From the cell containing the given text, extract its center point as (x, y) coordinate. 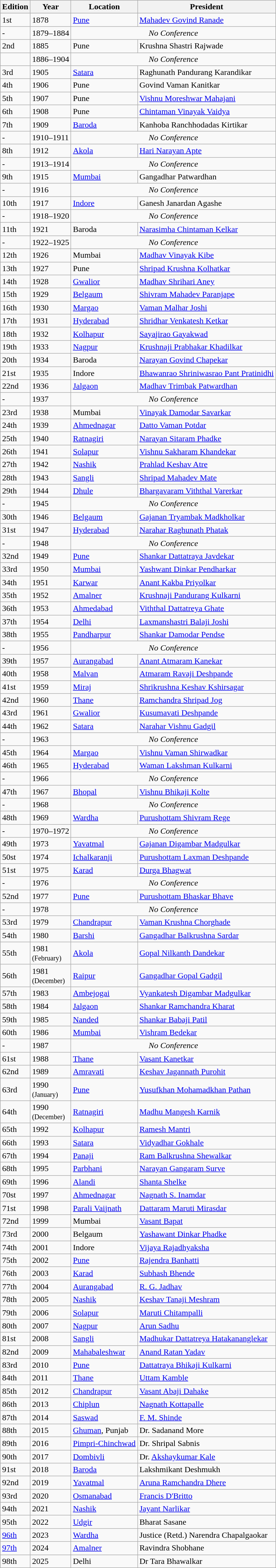
75th (15, 1260)
Shankar Ramchandra Kharat (207, 1006)
1959 (51, 687)
Osmanabad (104, 1496)
Vidyadhar Gokhale (207, 1143)
Keshav Tanaji Meshram (207, 1300)
Purushottam Bhaskar Bhave (207, 896)
1951 (51, 582)
Madhukar Dattatreya Hatakananglekar (207, 1339)
Bhopal (104, 791)
Dombivli (104, 1457)
Vishnu Moreshwar Mahajani (207, 98)
1967 (51, 791)
Justice (Retd.) Narendra Chapalgaokar (207, 1535)
1961 (51, 713)
1941 (51, 452)
2002 (51, 1260)
30th (15, 517)
Dattaram Maruti Mirasdar (207, 1208)
Gopal Nilkanth Dandekar (207, 953)
Rajendra Banhatti (207, 1260)
Chintaman Vinayak Vaidya (207, 111)
1885 (51, 46)
Gangadhar Gopal Gadgil (207, 975)
Narasimha Chintaman Kelkar (207, 229)
Vishnu Sakharam Khandekar (207, 452)
Keshav Jagannath Purohit (207, 1072)
38th (15, 635)
1907 (51, 98)
Anant Kakba Priyolkar (207, 582)
Datto Vaman Potdar (207, 425)
Alandi (104, 1182)
1878 (51, 20)
37th (15, 622)
32nd (15, 556)
40th (15, 674)
Vishram Bedekar (207, 1033)
Ram Balkrushna Shewalkar (207, 1156)
Ravindra Shobhane (207, 1548)
2004 (51, 1287)
Jayant Narlikar (207, 1509)
1963 (51, 739)
1905 (51, 72)
1910–1911 (51, 137)
Shanta Shelke (207, 1182)
63rd (15, 1089)
2003 (51, 1274)
2019 (51, 1483)
1916 (51, 190)
73rd (15, 1234)
Prahlad Keshav Atre (207, 465)
2009 (51, 1352)
Vyankatesh Digambar Madgulkar (207, 993)
Viththal Dattatreya Ghate (207, 609)
20th (15, 360)
25th (15, 438)
26th (15, 452)
Shankar Dattatraya Javdekar (207, 556)
Vasant Bapat (207, 1221)
1926 (51, 255)
Ganesh Janardan Agashe (207, 203)
Waman Lakshman Kulkarni (207, 765)
57th (15, 993)
2020 (51, 1496)
31st (15, 530)
Bharat Sasane (207, 1522)
88th (15, 1430)
2025 (51, 1561)
1929 (51, 294)
Vaman Krushna Chorghade (207, 922)
Shridhar Venkatesh Ketkar (207, 321)
86th (15, 1404)
Maruti Chitampalli (207, 1313)
Aruna Ramchandra Dhere (207, 1483)
76th (15, 1274)
58th (15, 1006)
Mahabaleshwar (104, 1352)
1999 (51, 1221)
Dattatraya Bhikaji Kulkarni (207, 1365)
23rd (15, 412)
85th (15, 1391)
74th (15, 1247)
Shankar Babaji Patil (207, 1020)
12th (15, 255)
2014 (51, 1417)
Shrikrushna Keshav Kshirsagar (207, 687)
Krushna Shastri Rajwade (207, 46)
Kanhoba Ranchhodadas Kirtikar (207, 124)
Karwar (104, 582)
1932 (51, 334)
1942 (51, 465)
Nagnath S. Inamdar (207, 1195)
Govind Vaman Kanitkar (207, 85)
2018 (51, 1470)
69th (15, 1182)
1913–1914 (51, 164)
28th (15, 478)
R. G. Jadhav (207, 1287)
1997 (51, 1195)
2007 (51, 1326)
Shankar Damodar Pendse (207, 635)
1986 (51, 1033)
7th (15, 124)
Vaman Malhar Joshi (207, 308)
2023 (51, 1535)
17th (15, 321)
1928 (51, 281)
10th (15, 203)
Lakshmikant Deshmukh (207, 1470)
Panaji (104, 1156)
Mahadev Govind Ranade (207, 20)
1934 (51, 360)
F. M. Shinde (207, 1417)
2013 (51, 1404)
Ramesh Mantri (207, 1130)
79th (15, 1313)
Shripad Mahadev Mate (207, 478)
1973 (51, 844)
29th (15, 491)
1944 (51, 491)
Vasant Abaji Dahake (207, 1391)
54th (15, 935)
Dhule (104, 491)
33rd (15, 569)
5th (15, 98)
Saswad (104, 1417)
Parali Vaijnath (104, 1208)
2000 (51, 1234)
1936 (51, 386)
43rd (15, 713)
Shripad Krushna Kolhatkar (207, 268)
Raipur (104, 975)
2022 (51, 1522)
Uttam Kamble (207, 1378)
21st (15, 373)
2011 (51, 1378)
Krushnaji Pandurang Kulkarni (207, 596)
Madhav Trimbak Patwardhan (207, 386)
Madhav Vinayak Kibe (207, 255)
64th (15, 1112)
51st (15, 870)
1998 (51, 1208)
2nd (15, 46)
1996 (51, 1182)
1979 (51, 922)
Madhav Shrihari Aney (207, 281)
49th (15, 844)
1950 (51, 569)
68th (15, 1169)
1940 (51, 438)
1958 (51, 674)
1921 (51, 229)
1949 (51, 556)
1954 (51, 622)
34th (15, 582)
Yashwant Dinkar Pendharkar (207, 569)
1994 (51, 1156)
Chiplun (104, 1404)
87th (15, 1417)
9th (15, 177)
Raghunath Pandurang Karandikar (207, 72)
1981(February) (51, 953)
36th (15, 609)
2021 (51, 1509)
16th (15, 308)
1906 (51, 85)
Atmaram Ravaji Deshpande (207, 674)
48th (15, 818)
1917 (51, 203)
1931 (51, 321)
82nd (15, 1352)
1956 (51, 648)
President (207, 7)
Barshi (104, 935)
1993 (51, 1143)
Ghuman, Punjab (104, 1430)
1983 (51, 993)
Pimpri-Chinchwad (104, 1443)
55th (15, 953)
1995 (51, 1169)
Vishnu Bhikaji Kolte (207, 791)
Ramchandra Shripad Jog (207, 700)
Amravati (104, 1072)
Nanded (104, 1020)
1939 (51, 425)
1952 (51, 596)
1947 (51, 530)
1964 (51, 752)
81st (15, 1339)
1937 (51, 399)
1908 (51, 111)
1922–1925 (51, 242)
1945 (51, 504)
2024 (51, 1548)
Malvan (104, 674)
1980 (51, 935)
Dr. Shripal Sabnis (207, 1443)
1977 (51, 896)
1943 (51, 478)
Dr Tara Bhawalkar (207, 1561)
Kusumavati Deshpande (207, 713)
2005 (51, 1300)
Krushnaji Prabhakar Khadilkar (207, 347)
1915 (51, 177)
1918–1920 (51, 216)
50st (15, 857)
Udgir (104, 1522)
91st (15, 1470)
78th (15, 1300)
41st (15, 687)
Gangadhar Balkrushna Sardar (207, 935)
2001 (51, 1247)
96th (15, 1535)
Vasant Kanetkar (207, 1059)
1935 (51, 373)
2012 (51, 1391)
Miraj (104, 687)
1953 (51, 609)
35th (15, 596)
1955 (51, 635)
98th (15, 1561)
45th (15, 752)
18th (15, 334)
59th (15, 1020)
Hari Narayan Apte (207, 151)
Yusufkhan Mohamadkhan Pathan (207, 1089)
2017 (51, 1457)
97th (15, 1548)
Bhawanrao Shriniwasrao Pant Pratinidhi (207, 373)
60th (15, 1033)
Parbhani (104, 1169)
1933 (51, 347)
1909 (51, 124)
1970–1972 (51, 831)
1938 (51, 412)
80th (15, 1326)
3rd (15, 72)
1957 (51, 661)
65th (15, 1130)
2010 (51, 1365)
15th (15, 294)
1981(December) (51, 975)
46th (15, 765)
14th (15, 281)
Bhargavaram Viththal Varerkar (207, 491)
Narahar Vishnu Gadgil (207, 726)
62nd (15, 1072)
Yashawant Dinkar Phadke (207, 1234)
42nd (15, 700)
Narahar Raghunath Phatak (207, 530)
Ahmedabad (104, 609)
Madhu Mangesh Karnik (207, 1112)
1984 (51, 1006)
92nd (15, 1483)
4th (15, 85)
66th (15, 1143)
1978 (51, 909)
1968 (51, 805)
Ambejogai (104, 993)
72nd (15, 1221)
1912 (51, 151)
Shivram Mahadev Paranjape (207, 294)
1990(January) (51, 1089)
Vinayak Damodar Savarkar (207, 412)
Laxmanshastri Balaji Joshi (207, 622)
Sayajirao Gayakwad (207, 334)
Durga Bhagwat (207, 870)
22nd (15, 386)
1969 (51, 818)
27th (15, 465)
1930 (51, 308)
93rd (15, 1496)
Purushottam Laxman Deshpande (207, 857)
Year (51, 7)
24th (15, 425)
67th (15, 1156)
Pandharpur (104, 635)
77th (15, 1287)
Narayan Sitaram Phadke (207, 438)
Subhash Bhende (207, 1274)
83rd (15, 1365)
Location (104, 7)
53rd (15, 922)
61st (15, 1059)
Gangadhar Patwardhan (207, 177)
Gajanan Tryambak Madkholkar (207, 517)
1879–1884 (51, 33)
11th (15, 229)
Dr. Sadanand More (207, 1430)
2008 (51, 1339)
52nd (15, 896)
44th (15, 726)
1990(December) (51, 1112)
Ichalkaranji (104, 857)
1992 (51, 1130)
94th (15, 1509)
1974 (51, 857)
1976 (51, 883)
Vijaya Rajadhyaksha (207, 1247)
89th (15, 1443)
1962 (51, 726)
56th (15, 975)
8th (15, 151)
90th (15, 1457)
71st (15, 1208)
2016 (51, 1443)
1989 (51, 1072)
1966 (51, 778)
2015 (51, 1430)
1946 (51, 517)
84th (15, 1378)
1988 (51, 1059)
Anand Ratan Yadav (207, 1352)
Vishnu Vaman Shirwadkar (207, 752)
Narayan Govind Chapekar (207, 360)
1886–1904 (51, 59)
1960 (51, 700)
13th (15, 268)
Purushottam Shivram Rege (207, 818)
95th (15, 1522)
1987 (51, 1046)
70st (15, 1195)
1985 (51, 1020)
6th (15, 111)
39th (15, 661)
1975 (51, 870)
Arun Sadhu (207, 1326)
Anant Atmaram Kanekar (207, 661)
Francis D'Britto (207, 1496)
19th (15, 347)
1965 (51, 765)
2006 (51, 1313)
Edition (15, 7)
1927 (51, 268)
Gajanan Digambar Madgulkar (207, 844)
1948 (51, 543)
47th (15, 791)
1st (15, 20)
Dr. Akshaykumar Kale (207, 1457)
Narayan Gangaram Surve (207, 1169)
Nagnath Kottapalle (207, 1404)
